For the text-containing cell, return its midpoint in (X, Y) coordinate format. 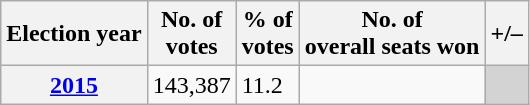
+/– (506, 34)
2015 (74, 85)
143,387 (192, 85)
% ofvotes (268, 34)
11.2 (268, 85)
Election year (74, 34)
No. ofoverall seats won (392, 34)
No. ofvotes (192, 34)
